Return the (X, Y) coordinate for the center point of the cell that contains the specified text.  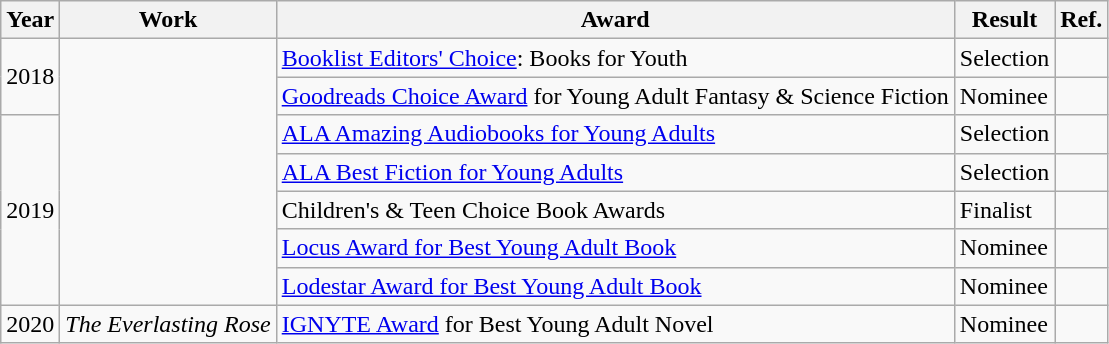
IGNYTE Award for Best Young Adult Novel (615, 324)
Children's & Teen Choice Book Awards (615, 210)
Year (30, 20)
Work (168, 20)
ALA Best Fiction for Young Adults (615, 172)
2020 (30, 324)
Award (615, 20)
2018 (30, 77)
Booklist Editors' Choice: Books for Youth (615, 58)
Result (1004, 20)
Locus Award for Best Young Adult Book (615, 248)
2019 (30, 210)
ALA Amazing Audiobooks for Young Adults (615, 134)
Ref. (1082, 20)
The Everlasting Rose (168, 324)
Lodestar Award for Best Young Adult Book (615, 286)
Finalist (1004, 210)
Goodreads Choice Award for Young Adult Fantasy & Science Fiction (615, 96)
